Return [x, y] of the center of cell containing provided text 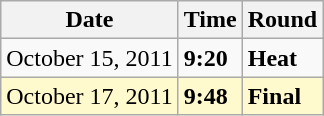
October 17, 2011 [90, 96]
9:48 [210, 96]
9:20 [210, 58]
Time [210, 20]
October 15, 2011 [90, 58]
Final [282, 96]
Heat [282, 58]
Date [90, 20]
Round [282, 20]
